Pinpoint the cell where the given text exists, returning its (x, y) midpoint coordinate. 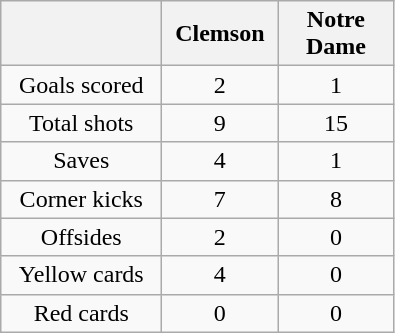
Red cards (82, 313)
Total shots (82, 123)
Notre Dame (336, 34)
Offsides (82, 237)
Goals scored (82, 85)
8 (336, 199)
Clemson (220, 34)
Saves (82, 161)
9 (220, 123)
Yellow cards (82, 275)
Corner kicks (82, 199)
7 (220, 199)
15 (336, 123)
